Return [X, Y] of the center of cell containing provided text 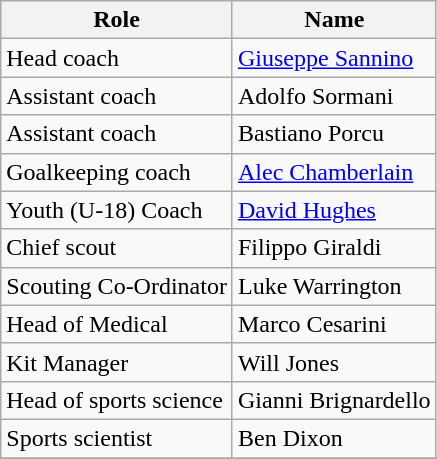
David Hughes [334, 210]
Alec Chamberlain [334, 172]
Filippo Giraldi [334, 248]
Luke Warrington [334, 286]
Name [334, 20]
Gianni Brignardello [334, 400]
Bastiano Porcu [334, 134]
Role [117, 20]
Marco Cesarini [334, 324]
Head coach [117, 58]
Goalkeeping coach [117, 172]
Ben Dixon [334, 438]
Scouting Co-Ordinator [117, 286]
Chief scout [117, 248]
Head of sports science [117, 400]
Sports scientist [117, 438]
Youth (U-18) Coach [117, 210]
Kit Manager [117, 362]
Head of Medical [117, 324]
Adolfo Sormani [334, 96]
Will Jones [334, 362]
Giuseppe Sannino [334, 58]
